Extract the [X, Y] coordinate from the center of the cell holding the provided text.  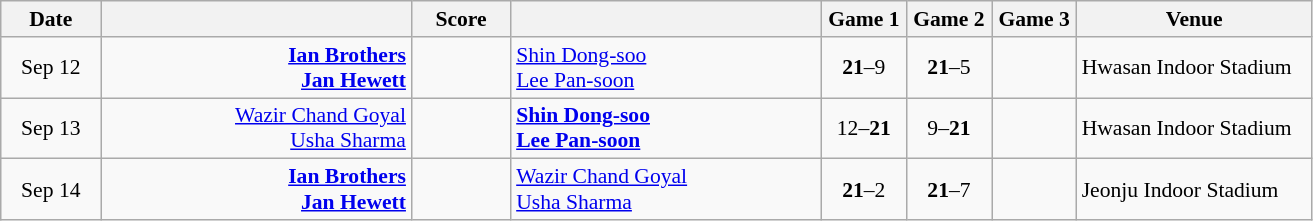
9–21 [948, 128]
Jeonju Indoor Stadium [1194, 190]
21–9 [864, 68]
Sep 13 [51, 128]
Sep 14 [51, 190]
Game 1 [864, 19]
Sep 12 [51, 68]
Game 3 [1034, 19]
Score [461, 19]
12–21 [864, 128]
Date [51, 19]
21–2 [864, 190]
Game 2 [948, 19]
Venue [1194, 19]
21–7 [948, 190]
21–5 [948, 68]
